Return (X, Y) of the center of cell containing provided text 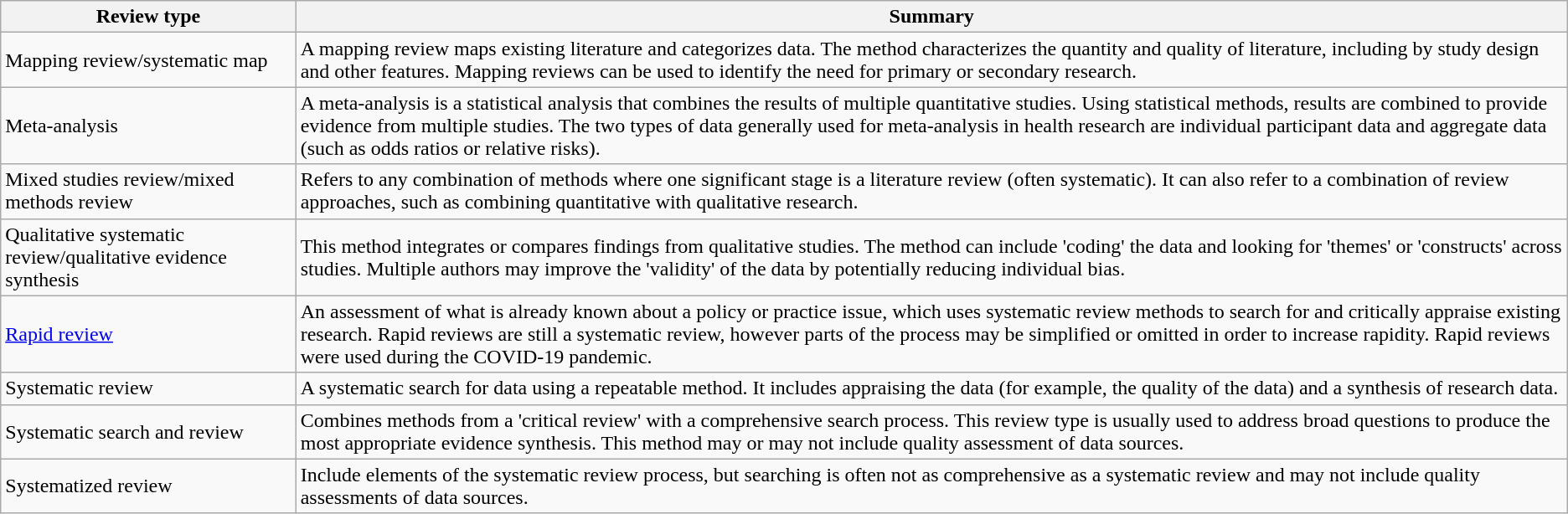
Qualitative systematic review/qualitative evidence synthesis (148, 257)
Systematized review (148, 486)
Mixed studies review/mixed methods review (148, 191)
Rapid review (148, 334)
Summary (931, 17)
Review type (148, 17)
Systematic review (148, 388)
Mapping review/systematic map (148, 60)
Systematic search and review (148, 432)
Meta-analysis (148, 126)
